Search for the cell housing the specified text and yield its [X, Y] center coordinate. 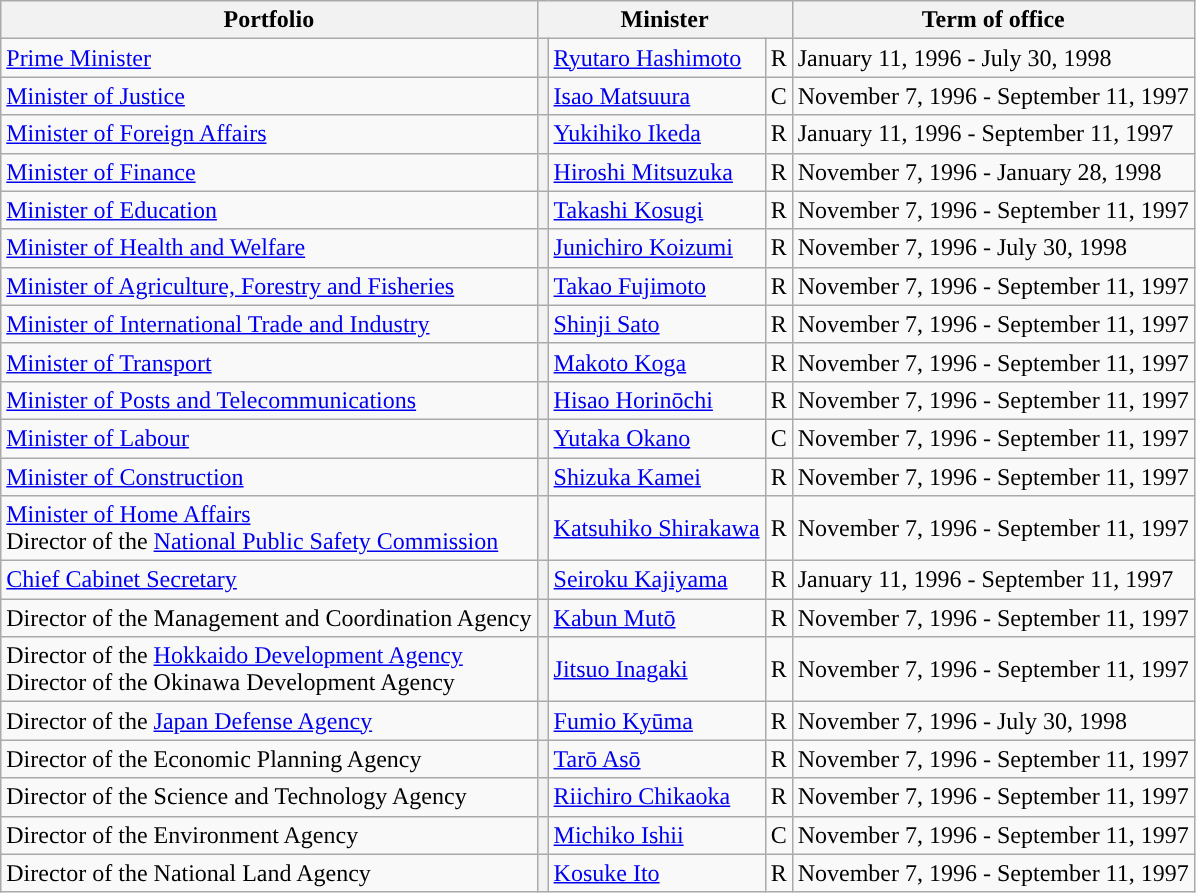
Kosuke Ito [656, 873]
Kabun Mutō [656, 618]
Director of the Hokkaido Development Agency Director of the Okinawa Development Agency [269, 670]
Takashi Kosugi [656, 210]
Katsuhiko Shirakawa [656, 528]
Minister of Construction [269, 477]
Minister of International Trade and Industry [269, 324]
Minister of Labour [269, 438]
Portfolio [269, 20]
Minister of Education [269, 210]
January 11, 1996 - July 30, 1998 [993, 58]
Minister of Foreign Affairs [269, 134]
Prime Minister [269, 58]
Shizuka Kamei [656, 477]
Riichiro Chikaoka [656, 797]
Hisao Horinōchi [656, 400]
Minister of Health and Welfare [269, 248]
Director of the Science and Technology Agency [269, 797]
November 7, 1996 - January 28, 1998 [993, 172]
Minister of Posts and Telecommunications [269, 400]
Minister of Agriculture, Forestry and Fisheries [269, 286]
Minister of Transport [269, 362]
Makoto Koga [656, 362]
Fumio Kyūma [656, 721]
Minister of Justice [269, 96]
Minister of Home Affairs Director of the National Public Safety Commission [269, 528]
Seiroku Kajiyama [656, 580]
Takao Fujimoto [656, 286]
Director of the Japan Defense Agency [269, 721]
Term of office [993, 20]
Michiko Ishii [656, 835]
Minister of Finance [269, 172]
Yutaka Okano [656, 438]
Minister [664, 20]
Shinji Sato [656, 324]
Director of the Management and Coordination Agency [269, 618]
Hiroshi Mitsuzuka [656, 172]
Director of the Environment Agency [269, 835]
Jitsuo Inagaki [656, 670]
Isao Matsuura [656, 96]
Tarō Asō [656, 759]
Yukihiko Ikeda [656, 134]
Junichiro Koizumi [656, 248]
Director of the National Land Agency [269, 873]
Director of the Economic Planning Agency [269, 759]
Ryutaro Hashimoto [656, 58]
Chief Cabinet Secretary [269, 580]
